Return the [x, y] coordinate for the center point of the cell that contains the specified text.  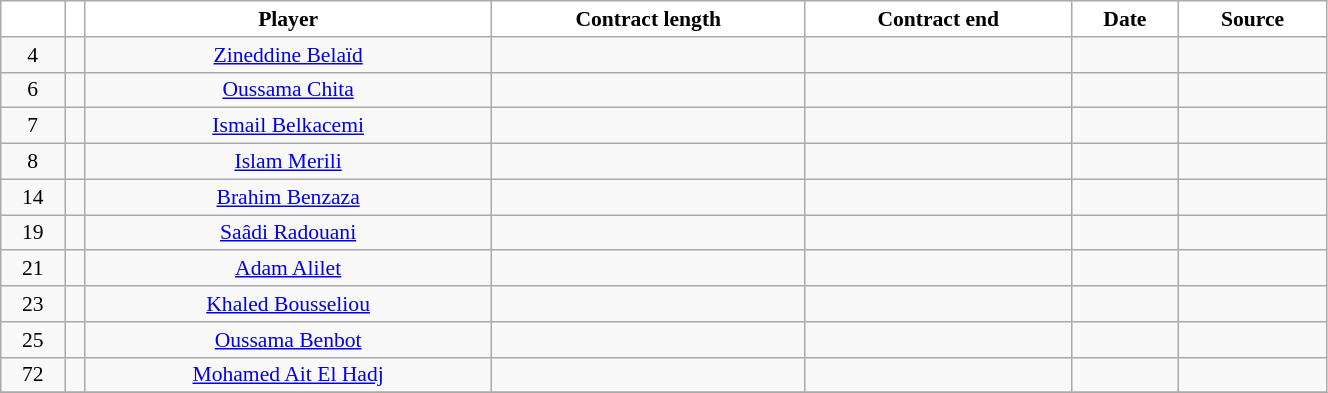
Brahim Benzaza [288, 197]
Mohamed Ait El Hadj [288, 375]
19 [33, 233]
Oussama Chita [288, 90]
21 [33, 269]
Ismail Belkacemi [288, 126]
Islam Merili [288, 162]
72 [33, 375]
8 [33, 162]
Zineddine Belaïd [288, 55]
Player [288, 19]
Source [1253, 19]
Adam Alilet [288, 269]
25 [33, 340]
4 [33, 55]
Contract end [938, 19]
Date [1124, 19]
Khaled Bousseliou [288, 304]
Contract length [648, 19]
14 [33, 197]
7 [33, 126]
6 [33, 90]
23 [33, 304]
Saâdi Radouani [288, 233]
Oussama Benbot [288, 340]
